Locate the cell with the specified text and output its (x, y) center coordinate. 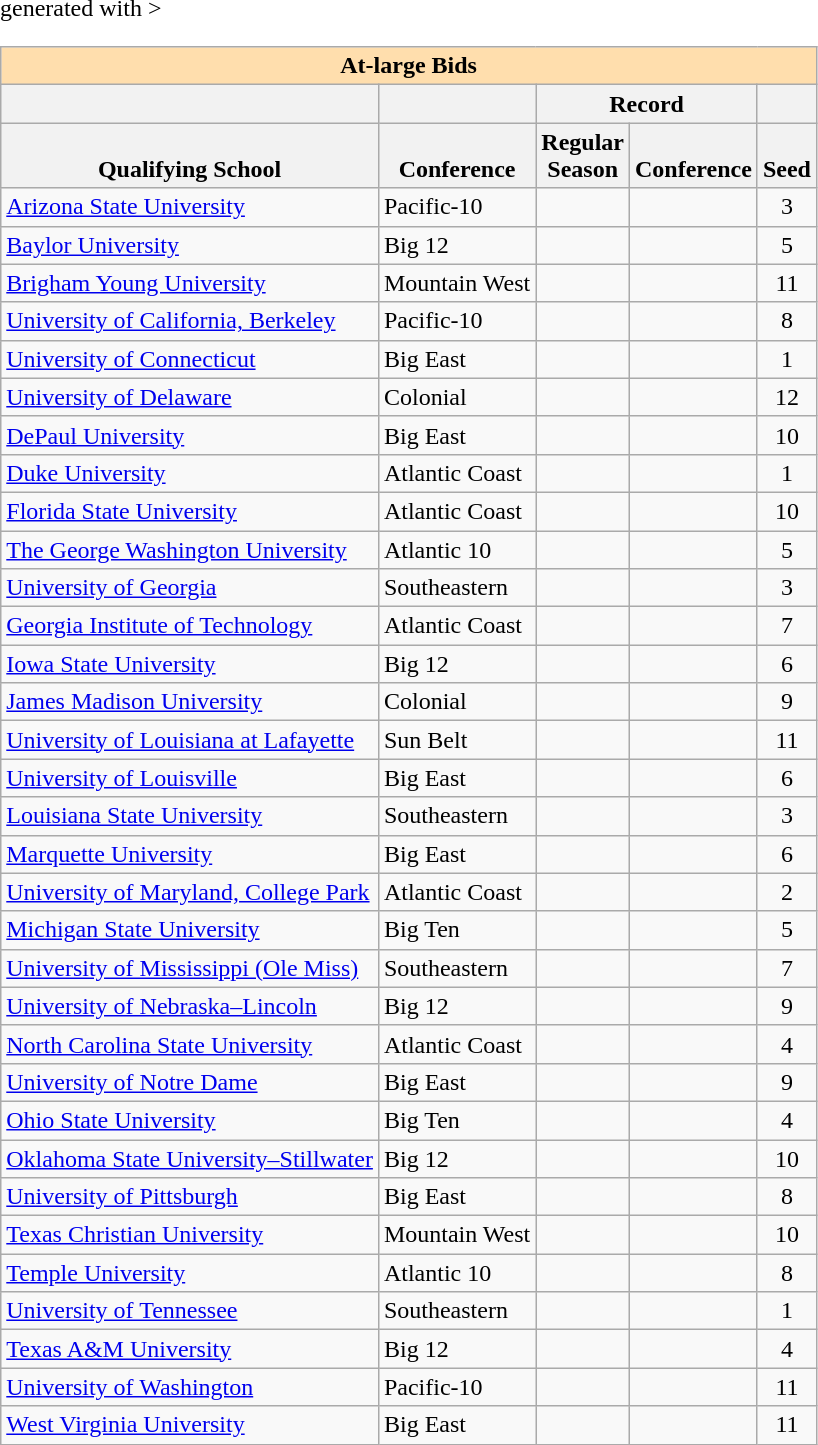
University of Tennessee (190, 1311)
University of Pittsburgh (190, 1197)
University of Washington (190, 1387)
University of Notre Dame (190, 1082)
University of Nebraska–Lincoln (190, 1006)
University of Maryland, College Park (190, 892)
Duke University (190, 473)
Louisiana State University (190, 816)
University of Georgia (190, 588)
Texas Christian University (190, 1235)
Brigham Young University (190, 283)
At-large Bids (409, 66)
Oklahoma State University–Stillwater (190, 1159)
University of Louisville (190, 778)
James Madison University (190, 702)
University of California, Berkeley (190, 321)
University of Louisiana at Lafayette (190, 740)
Texas A&M University (190, 1349)
University of Delaware (190, 397)
West Virginia University (190, 1425)
Iowa State University (190, 664)
Marquette University (190, 854)
Michigan State University (190, 930)
Georgia Institute of Technology (190, 626)
Regular Season (583, 156)
Sun Belt (456, 740)
Baylor University (190, 245)
Seed (786, 156)
12 (786, 397)
North Carolina State University (190, 1044)
Florida State University (190, 511)
Qualifying School (190, 156)
The George Washington University (190, 549)
Arizona State University (190, 207)
Ohio State University (190, 1120)
DePaul University (190, 435)
2 (786, 892)
University of Mississippi (Ole Miss) (190, 968)
Temple University (190, 1273)
University of Connecticut (190, 359)
Record (647, 104)
